Extract the [X, Y] coordinate from the center of the cell holding the provided text.  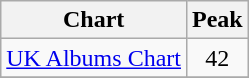
42 [217, 58]
UK Albums Chart [94, 58]
Peak [217, 20]
Chart [94, 20]
